Return the [X, Y] coordinate for the center point of the cell that contains the specified text.  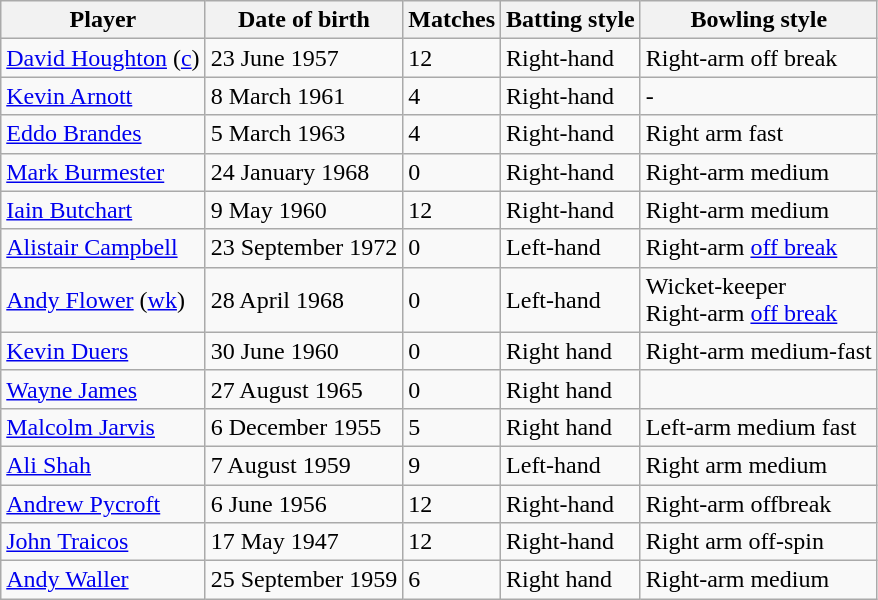
Right arm medium [758, 465]
17 May 1947 [304, 542]
Left-arm medium fast [758, 427]
6 December 1955 [304, 427]
Right arm fast [758, 134]
Andy Flower (wk) [103, 300]
Batting style [571, 20]
Right-arm medium-fast [758, 351]
Andrew Pycroft [103, 503]
6 June 1956 [304, 503]
28 April 1968 [304, 300]
Eddo Brandes [103, 134]
Wicket-keeperRight-arm off break [758, 300]
24 January 1968 [304, 172]
Right arm off-spin [758, 542]
Ali Shah [103, 465]
Malcolm Jarvis [103, 427]
Bowling style [758, 20]
30 June 1960 [304, 351]
7 August 1959 [304, 465]
27 August 1965 [304, 389]
John Traicos [103, 542]
David Houghton (c) [103, 58]
Alistair Campbell [103, 248]
Wayne James [103, 389]
25 September 1959 [304, 580]
Iain Butchart [103, 210]
Kevin Arnott [103, 96]
Date of birth [304, 20]
Right-arm offbreak [758, 503]
Andy Waller [103, 580]
23 June 1957 [304, 58]
23 September 1972 [304, 248]
9 May 1960 [304, 210]
Player [103, 20]
9 [452, 465]
Mark Burmester [103, 172]
6 [452, 580]
8 March 1961 [304, 96]
- [758, 96]
5 [452, 427]
5 March 1963 [304, 134]
Matches [452, 20]
Kevin Duers [103, 351]
